Provide the (X, Y) coordinate of the cell's center where the given text is located.  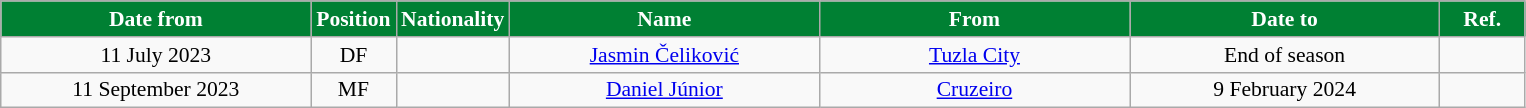
End of season (1285, 55)
Nationality (452, 19)
Ref. (1482, 19)
Tuzla City (974, 55)
Cruzeiro (974, 90)
MF (354, 90)
From (974, 19)
Position (354, 19)
Name (664, 19)
Jasmin Čeliković (664, 55)
9 February 2024 (1285, 90)
Date to (1285, 19)
DF (354, 55)
Daniel Júnior (664, 90)
Date from (156, 19)
11 July 2023 (156, 55)
11 September 2023 (156, 90)
